For the text-containing cell, return its midpoint in [X, Y] coordinate format. 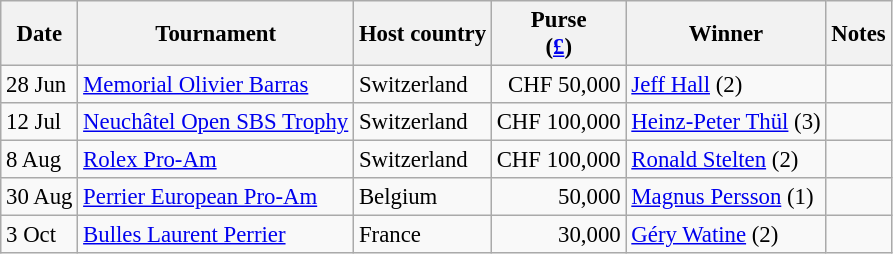
Ronald Stelten (2) [726, 160]
3 Oct [40, 235]
Perrier European Pro-Am [216, 197]
Heinz-Peter Thül (3) [726, 122]
30,000 [558, 235]
Rolex Pro-Am [216, 160]
Bulles Laurent Perrier [216, 235]
Magnus Persson (1) [726, 197]
Belgium [423, 197]
28 Jun [40, 85]
Géry Watine (2) [726, 235]
Date [40, 34]
Purse(£) [558, 34]
Tournament [216, 34]
12 Jul [40, 122]
Notes [858, 34]
Memorial Olivier Barras [216, 85]
30 Aug [40, 197]
Jeff Hall (2) [726, 85]
8 Aug [40, 160]
CHF 50,000 [558, 85]
France [423, 235]
Winner [726, 34]
Neuchâtel Open SBS Trophy [216, 122]
50,000 [558, 197]
Host country [423, 34]
